Search for the cell housing the specified text and yield its (X, Y) center coordinate. 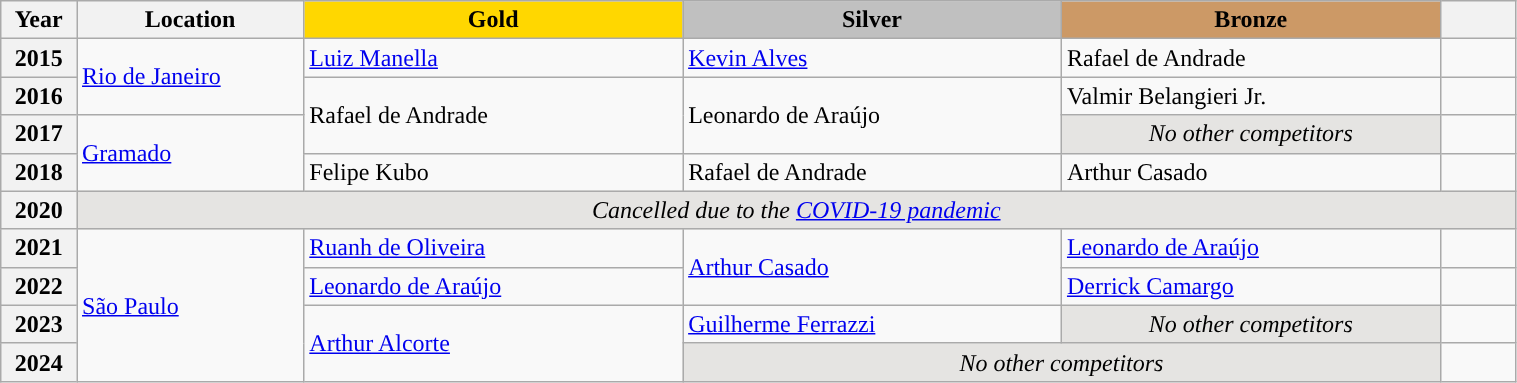
Cancelled due to the COVID-19 pandemic (796, 210)
2022 (39, 286)
Luiz Manella (494, 58)
2023 (39, 324)
Valmir Belangieri Jr. (1250, 96)
Derrick Camargo (1250, 286)
2024 (39, 362)
Silver (872, 20)
Kevin Alves (872, 58)
Gold (494, 20)
Arthur Alcorte (494, 343)
Rio de Janeiro (190, 77)
Location (190, 20)
Bronze (1250, 20)
2017 (39, 134)
Gramado (190, 153)
Year (39, 20)
2018 (39, 172)
Ruanh de Oliveira (494, 248)
Felipe Kubo (494, 172)
2015 (39, 58)
Guilherme Ferrazzi (872, 324)
2016 (39, 96)
2020 (39, 210)
2021 (39, 248)
São Paulo (190, 305)
